Output the [x, y] coordinate of the center of the cell containing the given text.  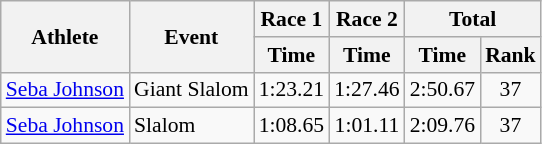
Slalom [192, 126]
Race 1 [292, 19]
2:09.76 [442, 126]
1:27.46 [366, 90]
1:01.11 [366, 126]
Athlete [65, 36]
2:50.67 [442, 90]
Event [192, 36]
1:08.65 [292, 126]
Rank [510, 55]
1:23.21 [292, 90]
Total [473, 19]
Race 2 [366, 19]
Giant Slalom [192, 90]
